Identify which cell holds the provided text, then report its (X, Y) central coordinate. 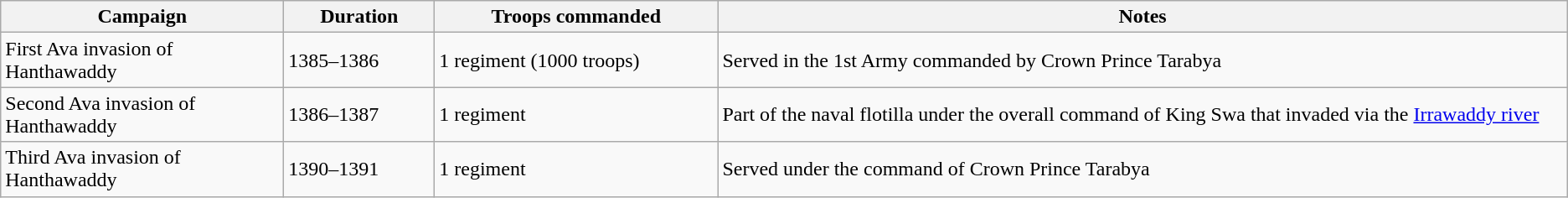
1390–1391 (359, 169)
First Ava invasion of Hanthawaddy (142, 60)
Campaign (142, 17)
Served under the command of Crown Prince Tarabya (1142, 169)
Troops commanded (576, 17)
1385–1386 (359, 60)
1 regiment (1000 troops) (576, 60)
Third Ava invasion of Hanthawaddy (142, 169)
1386–1387 (359, 114)
Second Ava invasion of Hanthawaddy (142, 114)
Notes (1142, 17)
Served in the 1st Army commanded by Crown Prince Tarabya (1142, 60)
Duration (359, 17)
Part of the naval flotilla under the overall command of King Swa that invaded via the Irrawaddy river (1142, 114)
